Find where the given text appears and provide that cell's center as [x, y] coordinate. 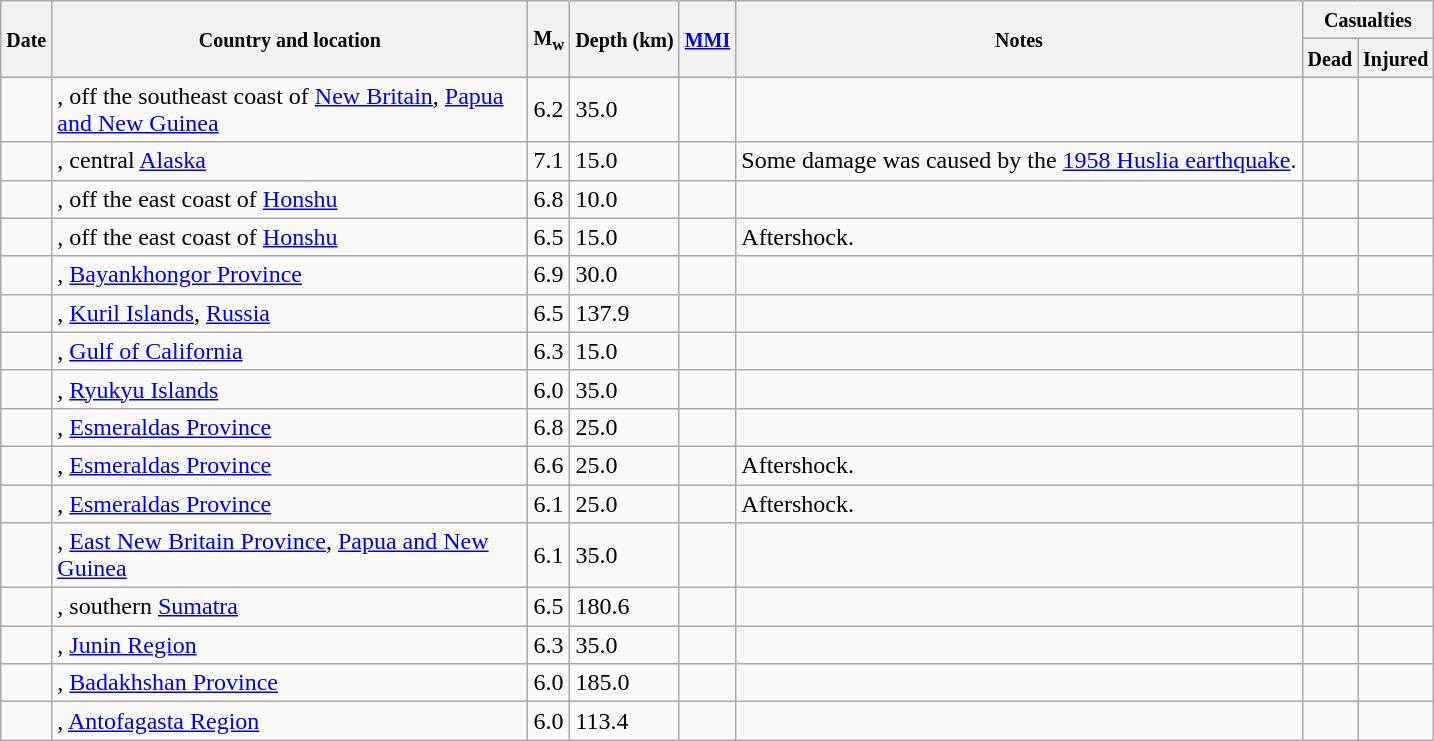
, Badakhshan Province [290, 683]
, Junin Region [290, 645]
30.0 [624, 275]
10.0 [624, 199]
Some damage was caused by the 1958 Huslia earthquake. [1019, 161]
, Bayankhongor Province [290, 275]
Casualties [1368, 20]
, central Alaska [290, 161]
, Antofagasta Region [290, 721]
6.9 [549, 275]
6.2 [549, 110]
185.0 [624, 683]
Dead [1330, 58]
, Kuril Islands, Russia [290, 313]
Depth (km) [624, 39]
180.6 [624, 607]
6.6 [549, 465]
, Ryukyu Islands [290, 389]
137.9 [624, 313]
Date [26, 39]
Mw [549, 39]
, Gulf of California [290, 351]
Notes [1019, 39]
113.4 [624, 721]
, off the southeast coast of New Britain, Papua and New Guinea [290, 110]
, southern Sumatra [290, 607]
MMI [708, 39]
Country and location [290, 39]
7.1 [549, 161]
, East New Britain Province, Papua and New Guinea [290, 556]
Injured [1396, 58]
